For the text-containing cell, return its midpoint in (X, Y) coordinate format. 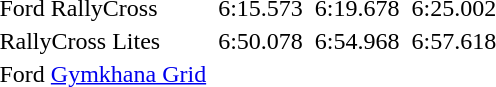
6:54.968 (357, 41)
6:50.078 (261, 41)
